Capture the cell that displays the provided text and extract its (x, y) central coordinate. 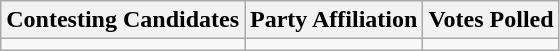
Votes Polled (491, 20)
Party Affiliation (334, 20)
Contesting Candidates (123, 20)
